Scan for the cell matching the given text and deliver its [X, Y] coordinate at center. 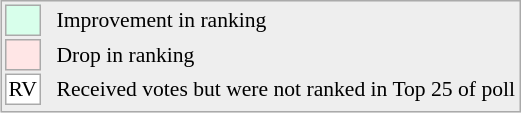
RV [23, 90]
Drop in ranking [286, 55]
Improvement in ranking [286, 20]
Received votes but were not ranked in Top 25 of poll [286, 90]
